Search for the cell housing the specified text and yield its (X, Y) center coordinate. 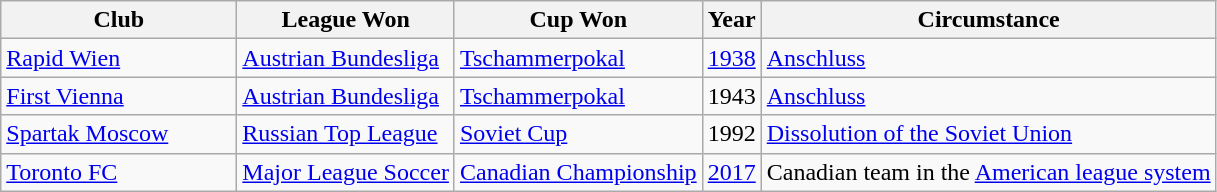
Spartak Moscow (119, 134)
Canadian Championship (578, 172)
Club (119, 20)
Rapid Wien (119, 58)
Soviet Cup (578, 134)
Circumstance (988, 20)
Dissolution of the Soviet Union (988, 134)
1992 (732, 134)
Canadian team in the American league system (988, 172)
League Won (346, 20)
Year (732, 20)
Toronto FC (119, 172)
Cup Won (578, 20)
1943 (732, 96)
1938 (732, 58)
Russian Top League (346, 134)
Major League Soccer (346, 172)
2017 (732, 172)
First Vienna (119, 96)
